Return the [x, y] coordinate for the center point of the cell that contains the specified text.  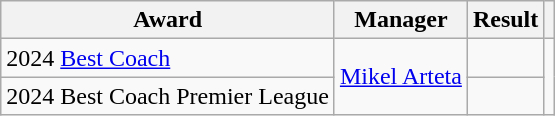
Manager [400, 20]
2024 Best Coach [168, 58]
2024 Best Coach Premier League [168, 96]
Result [505, 20]
Mikel Arteta [400, 77]
Award [168, 20]
